Determine the [X, Y] coordinate at the center of the cell enclosing the given text.  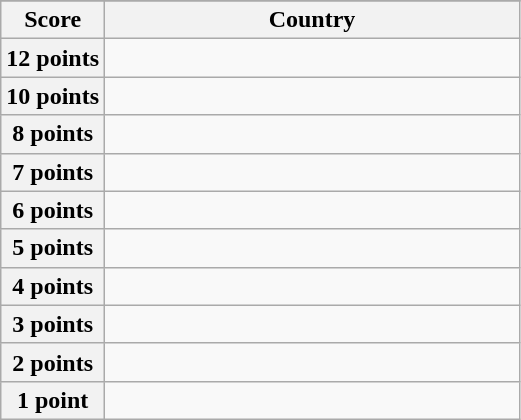
4 points [53, 286]
7 points [53, 172]
8 points [53, 134]
Score [53, 20]
5 points [53, 248]
12 points [53, 58]
3 points [53, 324]
Country [312, 20]
10 points [53, 96]
6 points [53, 210]
1 point [53, 400]
2 points [53, 362]
